Return the [x, y] coordinate for the center point of the cell that contains the specified text.  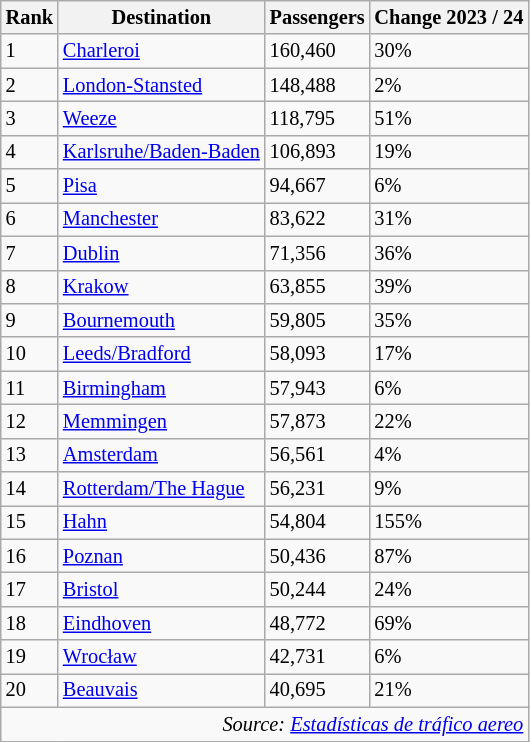
14 [30, 489]
59,805 [318, 320]
30% [450, 51]
21% [450, 690]
19% [450, 152]
17% [450, 354]
Poznan [162, 556]
15 [30, 522]
Amsterdam [162, 455]
40,695 [318, 690]
50,436 [318, 556]
Wrocław [162, 657]
Charleroi [162, 51]
6 [30, 219]
87% [450, 556]
12 [30, 421]
57,943 [318, 388]
155% [450, 522]
9% [450, 489]
Dublin [162, 253]
Karlsruhe/Baden-Baden [162, 152]
8 [30, 287]
94,667 [318, 186]
20 [30, 690]
16 [30, 556]
Weeze [162, 118]
Hahn [162, 522]
54,804 [318, 522]
17 [30, 589]
Rank [30, 17]
Eindhoven [162, 623]
Rotterdam/The Hague [162, 489]
5 [30, 186]
13 [30, 455]
48,772 [318, 623]
118,795 [318, 118]
24% [450, 589]
Memmingen [162, 421]
2% [450, 85]
50,244 [318, 589]
Birmingham [162, 388]
35% [450, 320]
22% [450, 421]
Manchester [162, 219]
19 [30, 657]
51% [450, 118]
18 [30, 623]
3 [30, 118]
London-Stansted [162, 85]
42,731 [318, 657]
Bristol [162, 589]
56,561 [318, 455]
36% [450, 253]
63,855 [318, 287]
Bournemouth [162, 320]
83,622 [318, 219]
Source: Estadísticas de tráfico aereo [264, 724]
10 [30, 354]
9 [30, 320]
106,893 [318, 152]
57,873 [318, 421]
7 [30, 253]
Beauvais [162, 690]
Pisa [162, 186]
39% [450, 287]
Passengers [318, 17]
Krakow [162, 287]
Change 2023 / 24 [450, 17]
2 [30, 85]
4 [30, 152]
31% [450, 219]
Destination [162, 17]
69% [450, 623]
148,488 [318, 85]
Leeds/Bradford [162, 354]
58,093 [318, 354]
71,356 [318, 253]
160,460 [318, 51]
4% [450, 455]
1 [30, 51]
56,231 [318, 489]
11 [30, 388]
